Return (x, y) of the center of cell containing provided text 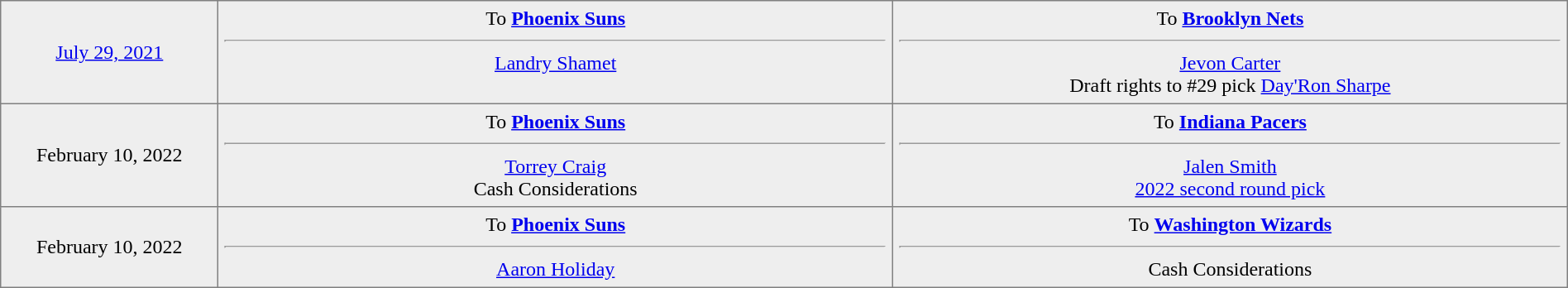
To Phoenix SunsTorrey CraigCash Considerations (556, 155)
To Washington WizardsCash Considerations (1231, 247)
To Phoenix SunsLandry Shamet (556, 52)
To Indiana PacersJalen Smith2022 second round pick (1231, 155)
To Brooklyn NetsJevon CarterDraft rights to #29 pick Day'Ron Sharpe (1231, 52)
July 29, 2021 (109, 52)
To Phoenix SunsAaron Holiday (556, 247)
